Extract the (X, Y) coordinate from the center of the cell holding the provided text.  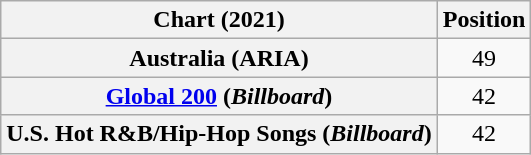
49 (484, 58)
Australia (ARIA) (219, 58)
Chart (2021) (219, 20)
U.S. Hot R&B/Hip-Hop Songs (Billboard) (219, 134)
Position (484, 20)
Global 200 (Billboard) (219, 96)
